Locate the cell with the specified text and output its (X, Y) center coordinate. 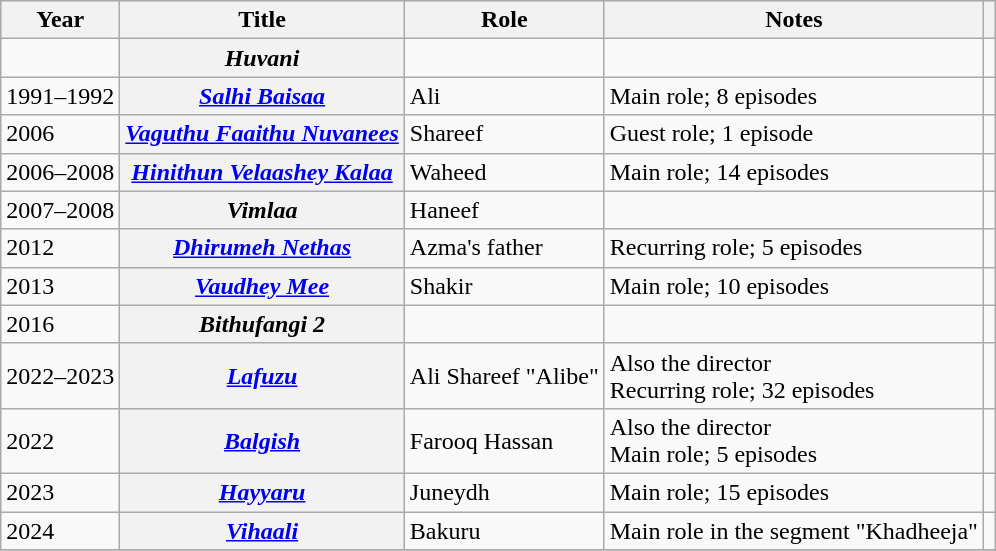
Haneef (504, 210)
2016 (60, 324)
Also the directorMain role; 5 episodes (794, 440)
Notes (794, 20)
Main role; 10 episodes (794, 286)
Title (262, 20)
Shakir (504, 286)
Lafuzu (262, 376)
Vaguthu Faaithu Nuvanees (262, 134)
Bakuru (504, 531)
1991–1992 (60, 96)
Recurring role; 5 episodes (794, 248)
Vihaali (262, 531)
2022 (60, 440)
Hinithun Velaashey Kalaa (262, 172)
Main role; 14 episodes (794, 172)
2006–2008 (60, 172)
Year (60, 20)
Guest role; 1 episode (794, 134)
Farooq Hassan (504, 440)
2007–2008 (60, 210)
Juneydh (504, 492)
2013 (60, 286)
Balgish (262, 440)
Role (504, 20)
Azma's father (504, 248)
Ali Shareef "Alibe" (504, 376)
2023 (60, 492)
Shareef (504, 134)
Ali (504, 96)
Main role; 8 episodes (794, 96)
Vimlaa (262, 210)
Hayyaru (262, 492)
2022–2023 (60, 376)
2024 (60, 531)
Huvani (262, 58)
Main role in the segment "Khadheeja" (794, 531)
Salhi Baisaa (262, 96)
Dhirumeh Nethas (262, 248)
Bithufangi 2 (262, 324)
2012 (60, 248)
Vaudhey Mee (262, 286)
2006 (60, 134)
Main role; 15 episodes (794, 492)
Also the directorRecurring role; 32 episodes (794, 376)
Waheed (504, 172)
